Provide the [x, y] coordinate of the cell's center where the given text is located.  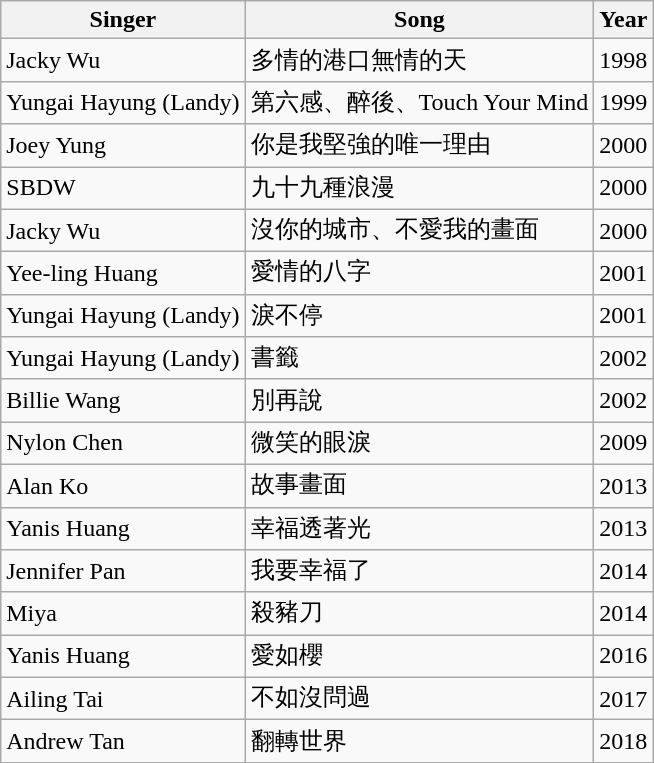
愛情的八字 [420, 274]
微笑的眼淚 [420, 444]
第六感、醉後、Touch Your Mind [420, 102]
幸福透著光 [420, 528]
九十九種浪漫 [420, 188]
2009 [624, 444]
Joey Yung [123, 146]
沒你的城市、不愛我的畫面 [420, 230]
2018 [624, 742]
Yee-ling Huang [123, 274]
書籤 [420, 358]
1999 [624, 102]
不如沒問過 [420, 698]
Miya [123, 614]
多情的港口無情的天 [420, 60]
2016 [624, 656]
你是我堅強的唯一理由 [420, 146]
Singer [123, 20]
2017 [624, 698]
Year [624, 20]
淚不停 [420, 316]
故事畫面 [420, 486]
1998 [624, 60]
SBDW [123, 188]
Nylon Chen [123, 444]
愛如櫻 [420, 656]
我要幸福了 [420, 572]
Ailing Tai [123, 698]
Jennifer Pan [123, 572]
Billie Wang [123, 400]
別再說 [420, 400]
Alan Ko [123, 486]
Song [420, 20]
殺豬刀 [420, 614]
Andrew Tan [123, 742]
翻轉世界 [420, 742]
